From the cell containing the given text, extract its center point as [x, y] coordinate. 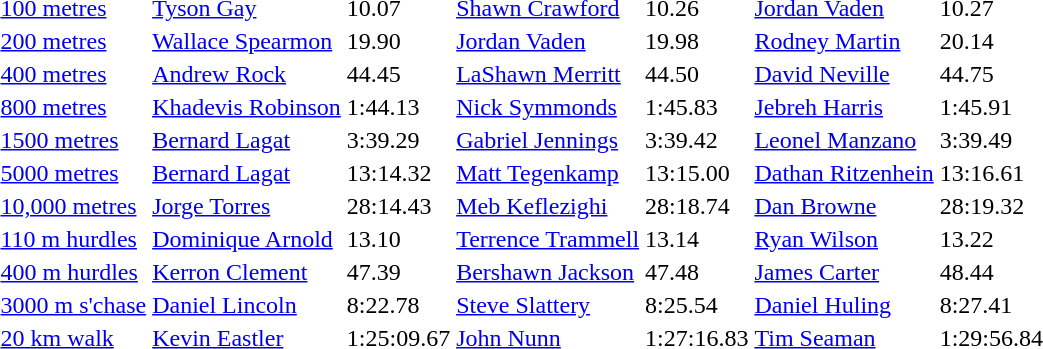
19.98 [697, 41]
Terrence Trammell [548, 239]
James Carter [844, 272]
Daniel Huling [844, 305]
3:39.42 [697, 140]
Matt Tegenkamp [548, 173]
3:39.29 [398, 140]
LaShawn Merritt [548, 74]
44.45 [398, 74]
47.39 [398, 272]
Wallace Spearmon [247, 41]
Dathan Ritzenhein [844, 173]
Dominique Arnold [247, 239]
47.48 [697, 272]
Kerron Clement [247, 272]
Jordan Vaden [548, 41]
13:14.32 [398, 173]
Daniel Lincoln [247, 305]
28:14.43 [398, 206]
Dan Browne [844, 206]
44.50 [697, 74]
Meb Keflezighi [548, 206]
David Neville [844, 74]
Bershawn Jackson [548, 272]
Khadevis Robinson [247, 107]
Andrew Rock [247, 74]
13.14 [697, 239]
Jebreh Harris [844, 107]
1:44.13 [398, 107]
19.90 [398, 41]
Leonel Manzano [844, 140]
Rodney Martin [844, 41]
Jorge Torres [247, 206]
Gabriel Jennings [548, 140]
28:18.74 [697, 206]
13:15.00 [697, 173]
Nick Symmonds [548, 107]
8:22.78 [398, 305]
13.10 [398, 239]
Ryan Wilson [844, 239]
Steve Slattery [548, 305]
1:45.83 [697, 107]
8:25.54 [697, 305]
